Detect which cell encompasses the target text, then output its [x, y] center coordinate. 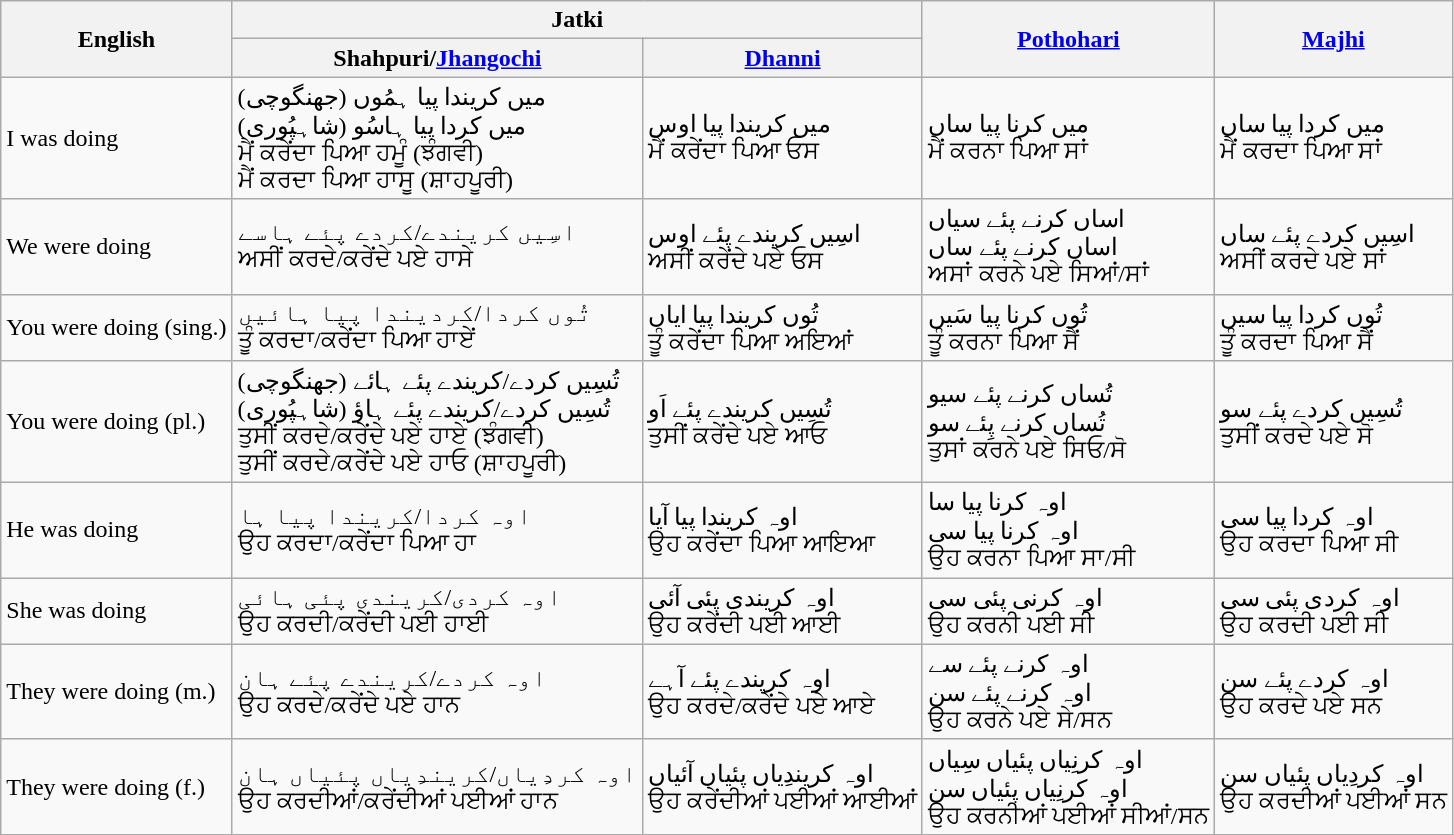
تُسِیں کردے پئے سوਤੁਸੀਂ ਕਰਦੇ ਪਏ ਸੋ [1334, 422]
تُوں کردا/کردیندا پیا ہائیںਤੂੰ ਕਰਦਾ/ਕਰੇਂਦਾ ਪਿਆ ਹਾਏਂ [438, 328]
میں کریندا پیا اوسਮੈਂ ਕਰੇਂਦਾ ਪਿਆ ਓਸ [783, 138]
اوہ کریندی پئی آئیਉਹ ਕਰੇਂਦੀ ਪਈ ਆਈ [783, 612]
I was doing [116, 138]
She was doing [116, 612]
اوہ کردا/کریندا پیا ہاਉਹ ਕਰਦਾ/ਕਰੇਂਦਾ ਪਿਆ ਹਾ [438, 530]
اوہ کردے پئے سنਉਹ ਕਰਦੇ ਪਏ ਸਨ [1334, 692]
اوہ کردِیاں پئیاں سنਉਹ ਕਰਦੀਆਂ ਪਈਆਂ ਸਨ [1334, 786]
تُوں کرنا پیا سَیںਤੂੰ ਕਰਨਾ ਪਿਆ ਸੈਂ [1068, 328]
اسِیں کریندے/کردے پئے ہاسےਅਸੀਂ ਕਰਦੇ/ਕਰੇਂਦੇ ਪਏ ਹਾਸੇ [438, 246]
اوہ کردی پئی سیਉਹ ਕਰਦੀ ਪਈ ਸੀ [1334, 612]
You were doing (sing.) [116, 328]
Jatki [577, 20]
تُسِیں کریندے پئے اَوਤੁਸੀਂ ਕਰੇਂਦੇ ਪਏ ਆਓ [783, 422]
Shahpuri/Jhangochi [438, 58]
اوہ کرنی پئی سیਉਹ ਕਰਨੀ ਪਈ ਸੀ [1068, 612]
English [116, 39]
میں کردا پیا ساںਮੈਂ ਕਰਦਾ ਪਿਆ ਸਾਂ [1334, 138]
تُوں کریندا پیا ایاںਤੂੰ ਕਰੇਂਦਾ ਪਿਆ ਅਇਆਂ [783, 328]
اسِیں کریندے پئے اوسਅਸੀਂ ਕਰੇਂਦੇ ਪਏ ਓਸ [783, 246]
اسِیں کردے پئے ساںਅਸੀਂ ਕਰਦੇ ਪਏ ਸਾਂ [1334, 246]
They were doing (m.) [116, 692]
اوہ کریندے پئے آہےਉਹ ਕਰਦੇ/ਕਰੇਂਦੇ ਪਏ ਆਏ [783, 692]
We were doing [116, 246]
تُساں کرنے پئے سیوتُساں کرنے پِئے سوਤੁਸਾਂ ਕਰਨੇ ਪਏ ਸਿਓ/ਸੋ [1068, 422]
اوہ کردا پیا سیਉਹ ਕਰਦਾ ਪਿਆ ਸੀ [1334, 530]
You were doing (pl.) [116, 422]
Pothohari [1068, 39]
اوہ کرنے پئے سےاوہ کرنے پئے سنਉਹ ਕਰਨੇ ਪਏ ਸੇ/ਸਨ [1068, 692]
تُسِیں کردے/کریندے پئے ہائے (جھنگوچی)تُسِیں کردے/کریندے پئے ہاؤ (شاہپُوری)ਤੁਸੀਂ ਕਰਦੇ/ਕਰੇਂਦੇ ਪਏ ਹਾਏ (ਝੰਗਵੀ)ਤੁਸੀਂ ਕਰਦੇ/ਕਰੇਂਦੇ ਪਏ ਹਾਓ (ਸ਼ਾਹਪੂਰੀ) [438, 422]
They were doing (f.) [116, 786]
میں کریندا پیا ہمُوں (جھنگوچی)میں کردا پیا ہاسُو (شاہپُوری)ਮੈਂ ਕਰੇਂਦਾ ਪਿਆ ਹਮੂੰ (ਝੰਗਵੀ)ਮੈਂ ਕਰਦਾ ਪਿਆ ਹਾਸੂ (ਸ਼ਾਹਪੂਰੀ) [438, 138]
اوہ کریندا پیا آیاਉਹ ਕਰੇਂਦਾ ਪਿਆ ਆਇਆ [783, 530]
اوہ کرنِیاں پئیاں سِیاںاوہ کرنِیاں پئیاں سنਉਹ ਕਰਨੀਆਂ ਪਈਆਂ ਸੀਆਂ/ਸਨ [1068, 786]
اوہ کریندِیاں پئیاں آئیاںਉਹ ਕਰੇਂਦੀਆਂ ਪਈਆਂ ਆਈਆਂ [783, 786]
میں کرنا پیا ساںਮੈਂ ਕਰਨਾ ਪਿਆ ਸਾਂ [1068, 138]
Majhi [1334, 39]
Dhanni [783, 58]
اوہ کرنا پیا سااوہ کرنا پیا سیਉਹ ਕਰਨਾ ਪਿਆ ਸਾ/ਸੀ [1068, 530]
اوہ کردِیاں/کریندِیاں پئیاں ہانਉਹ ਕਰਦੀਆਂ/ਕਰੇਂਦੀਆਂ ਪਈਆਂ ਹਾਨ [438, 786]
اوہ کردی/کریندی پئی ہائیਉਹ ਕਰਦੀ/ਕਰੇਂਦੀ ਪਈ ਹਾਈ [438, 612]
تُوں کردا پیا سیںਤੂੰ ਕਰਦਾ ਪਿਆ ਸੈਂ [1334, 328]
He was doing [116, 530]
اساں کرنے پئے سیاںاساں کرنے پئے ساںਅਸਾਂ ਕਰਨੇ ਪਏ ਸਿਆਂ/ਸਾਂ [1068, 246]
اوہ کردے/کریندے پئے ہانਉਹ ਕਰਦੇ/ਕਰੇਂਦੇ ਪਏ ਹਾਨ [438, 692]
